Pinpoint the cell where the given text exists, returning its (x, y) midpoint coordinate. 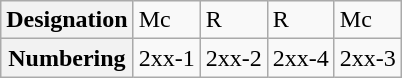
2xx-3 (368, 58)
2xx-4 (300, 58)
Designation (67, 20)
2xx-1 (166, 58)
Numbering (67, 58)
2xx-2 (234, 58)
